Locate the cell with the specified text and output its [X, Y] center coordinate. 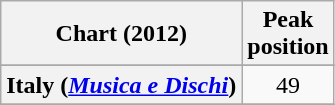
Peakposition [288, 34]
Italy (Musica e Dischi) [122, 85]
Chart (2012) [122, 34]
49 [288, 85]
